Scan for the cell matching the given text and deliver its [X, Y] coordinate at center. 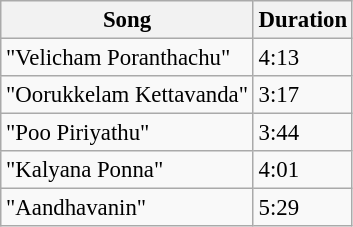
Song [127, 20]
5:29 [302, 208]
3:17 [302, 95]
"Aandhavanin" [127, 208]
3:44 [302, 133]
Duration [302, 20]
"Kalyana Ponna" [127, 170]
4:01 [302, 170]
4:13 [302, 58]
"Oorukkelam Kettavanda" [127, 95]
"Velicham Poranthachu" [127, 58]
"Poo Piriyathu" [127, 133]
